Determine the [X, Y] coordinate at the center of the cell enclosing the given text.  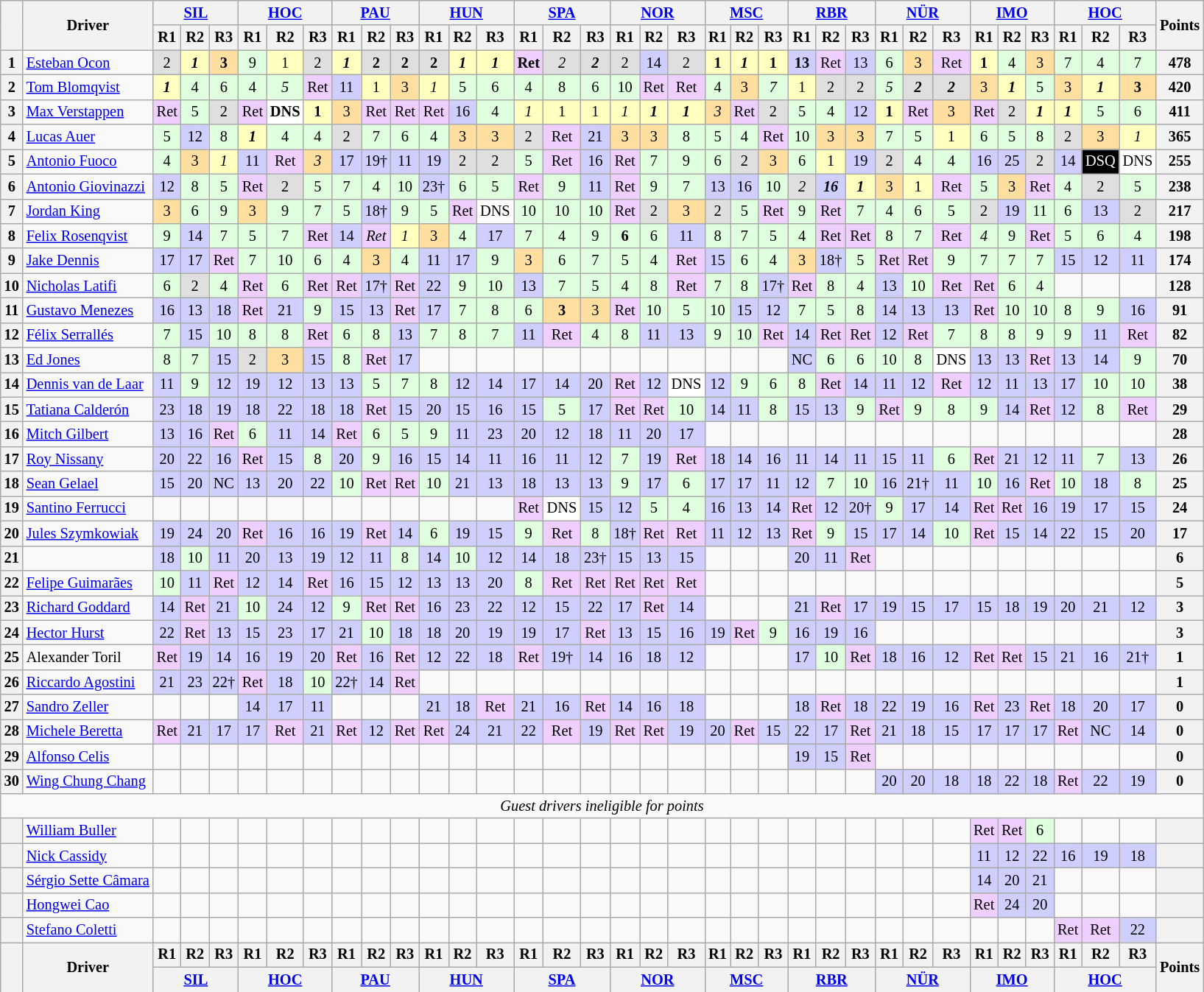
238 [1180, 186]
Jordan King [88, 211]
Sandro Zeller [88, 707]
Jules Szymkowiak [88, 533]
70 [1180, 360]
Ed Jones [88, 360]
Mitch Gilbert [88, 434]
365 [1180, 137]
Wing Chung Chang [88, 781]
Sérgio Sette Câmara [88, 880]
Nicholas Latifi [88, 286]
30 [12, 781]
Alfonso Celis [88, 756]
Antonio Giovinazzi [88, 186]
Nick Cassidy [88, 856]
Max Verstappen [88, 112]
Tatiana Calderón [88, 409]
420 [1180, 87]
Hongwei Cao [88, 905]
Felix Rosenqvist [88, 236]
27 [12, 707]
Felipe Guimarães [88, 583]
478 [1180, 63]
William Buller [88, 831]
Jake Dennis [88, 261]
Guest drivers ineligible for points [602, 806]
128 [1180, 286]
Santino Ferrucci [88, 508]
82 [1180, 335]
Félix Serrallés [88, 335]
Roy Nissany [88, 459]
Alexander Toril [88, 657]
174 [1180, 261]
Richard Goddard [88, 608]
198 [1180, 236]
Gustavo Menezes [88, 310]
Riccardo Agostini [88, 682]
Sean Gelael [88, 484]
DSQ [1100, 161]
Hector Hurst [88, 633]
Lucas Auer [88, 137]
Dennis van de Laar [88, 384]
Stefano Coletti [88, 930]
Antonio Fuoco [88, 161]
Esteban Ocon [88, 63]
255 [1180, 161]
217 [1180, 211]
411 [1180, 112]
38 [1180, 384]
Michele Beretta [88, 731]
Tom Blomqvist [88, 87]
91 [1180, 310]
20† [860, 508]
